Search for the cell housing the specified text and yield its [x, y] center coordinate. 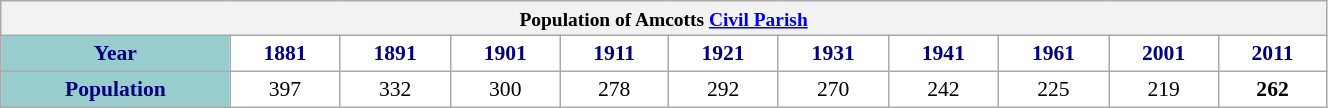
332 [395, 90]
278 [614, 90]
1921 [723, 54]
1911 [614, 54]
300 [505, 90]
1881 [285, 54]
Year [116, 54]
219 [1164, 90]
2001 [1164, 54]
Population of Amcotts Civil Parish [664, 18]
1961 [1053, 54]
270 [833, 90]
262 [1273, 90]
1941 [943, 54]
1891 [395, 54]
Population [116, 90]
397 [285, 90]
242 [943, 90]
2011 [1273, 54]
1901 [505, 54]
292 [723, 90]
225 [1053, 90]
1931 [833, 54]
